Pinpoint the cell where the given text exists, returning its (X, Y) midpoint coordinate. 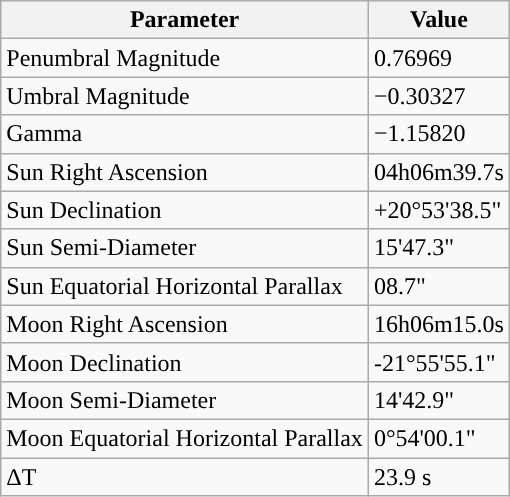
Sun Declination (185, 210)
-21°55'55.1" (438, 362)
−1.15820 (438, 134)
Penumbral Magnitude (185, 58)
Umbral Magnitude (185, 96)
Value (438, 20)
Sun Semi-Diameter (185, 248)
Gamma (185, 134)
14'42.9" (438, 400)
0°54'00.1" (438, 438)
−0.30327 (438, 96)
Moon Declination (185, 362)
Sun Right Ascension (185, 172)
Moon Equatorial Horizontal Parallax (185, 438)
ΔT (185, 477)
08.7" (438, 286)
16h06m15.0s (438, 324)
+20°53'38.5" (438, 210)
Moon Semi-Diameter (185, 400)
0.76969 (438, 58)
Parameter (185, 20)
04h06m39.7s (438, 172)
15'47.3" (438, 248)
23.9 s (438, 477)
Sun Equatorial Horizontal Parallax (185, 286)
Moon Right Ascension (185, 324)
